From the cell containing the given text, extract its center point as [X, Y] coordinate. 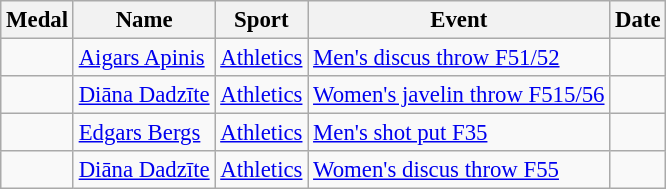
Date [638, 20]
Aigars Apinis [144, 58]
Women's discus throw F55 [459, 170]
Medal [38, 20]
Event [459, 20]
Men's discus throw F51/52 [459, 58]
Men's shot put F35 [459, 133]
Edgars Bergs [144, 133]
Name [144, 20]
Sport [262, 20]
Women's javelin throw F515/56 [459, 95]
